Find where the given text appears and provide that cell's center as (X, Y) coordinate. 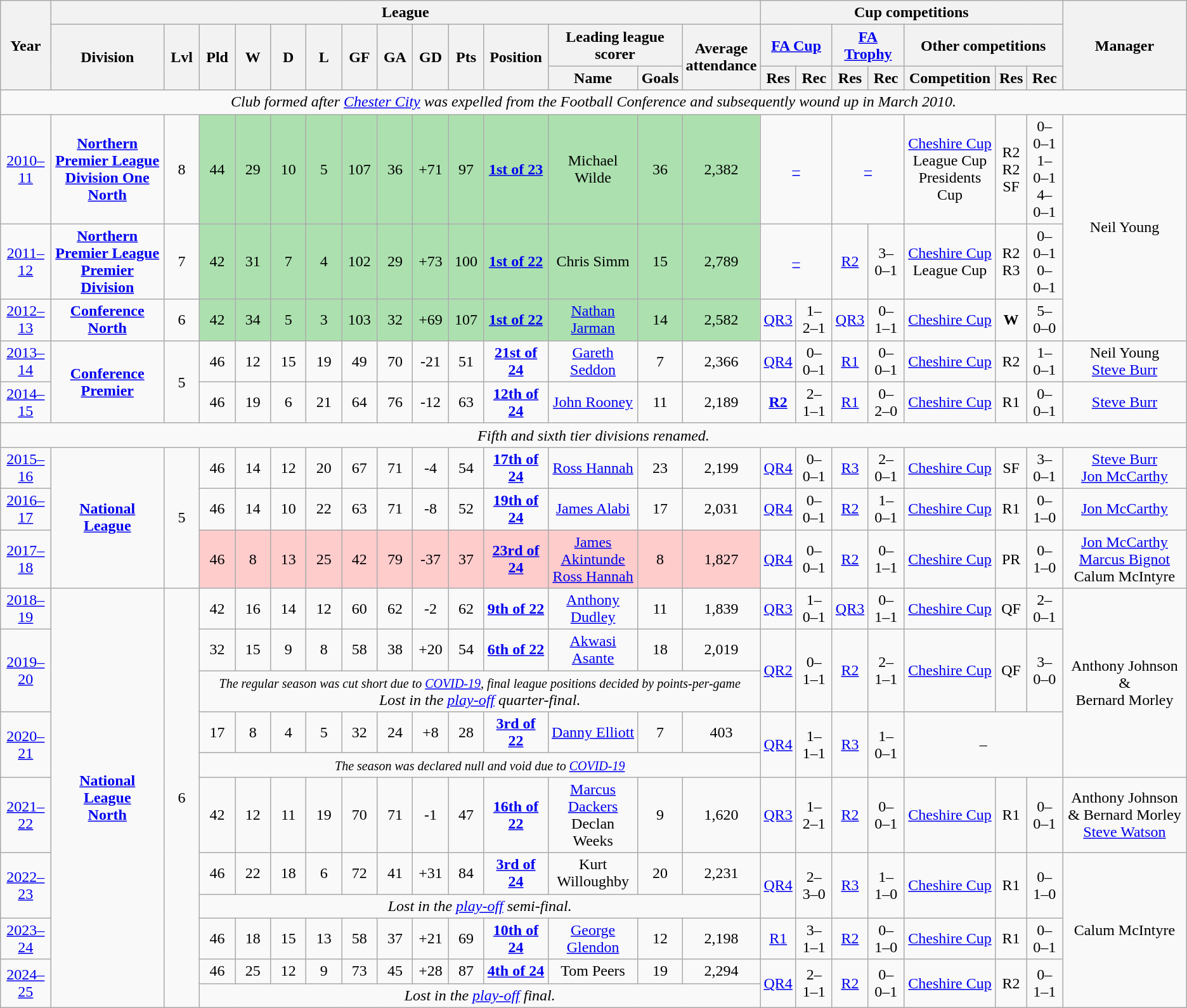
3–0–0 (1045, 671)
1st of 23 (516, 169)
45 (395, 971)
2–3–0 (814, 885)
Name (593, 78)
Steve Burr (1125, 402)
The regular season was cut short due to COVID-19, final league positions decided by points-per-gameLost in the play-off quarter-final. (480, 691)
Lost in the play-off semi-final. (480, 906)
Calum McIntyre (1125, 930)
+31 (431, 874)
Northern Premier LeagueDivision One North (108, 169)
24 (395, 733)
-1 (431, 815)
2013–14 (25, 361)
Club formed after Chester City was expelled from the Football Conference and subsequently wound up in March 2010. (593, 102)
2,189 (722, 402)
47 (466, 815)
Anthony Johnson&Bernard Morley (1125, 683)
3–1–1 (814, 938)
FA Cup (796, 46)
87 (466, 971)
Neil Young (1125, 227)
0–0–11–0–14–0–1 (1045, 169)
Averageattendance (722, 57)
-8 (431, 508)
2,582 (722, 320)
-2 (431, 609)
10th of 24 (516, 938)
2,198 (722, 938)
1,839 (722, 609)
GD (431, 57)
John Rooney (593, 402)
Cup competitions (912, 13)
NationalLeague (108, 517)
1–1–0 (886, 885)
D (289, 57)
Cheshire CupLeague Cup (950, 261)
Cheshire CupLeague CupPresidents Cup (950, 169)
Kurt Willoughby (593, 874)
5–0–0 (1045, 320)
23rd of 24 (516, 559)
-12 (431, 402)
Nathan Jarman (593, 320)
2,019 (722, 650)
0–0–10–0–1 (1045, 261)
2019–20 (25, 671)
Michael Wilde (593, 169)
2016–17 (25, 508)
Lvl (181, 57)
2020–21 (25, 744)
James Alabi (593, 508)
28 (466, 733)
2,789 (722, 261)
12th of 24 (516, 402)
Akwasi Asante (593, 650)
67 (360, 468)
38 (395, 650)
72 (360, 874)
64 (360, 402)
Division (108, 57)
60 (360, 609)
52 (466, 508)
2018–19 (25, 609)
James AkintundeRoss Hannah (593, 559)
21 (324, 402)
GF (360, 57)
2,199 (722, 468)
16th of 22 (516, 815)
21st of 24 (516, 361)
R2R2SF (1011, 169)
2021–22 (25, 815)
97 (466, 169)
103 (360, 320)
Northern Premier LeaguePremier Division (108, 261)
2011–12 (25, 261)
3 (324, 320)
2024–25 (25, 983)
19th of 24 (516, 508)
Ross Hannah (593, 468)
16 (253, 609)
3rd of 22 (516, 733)
R2R3 (1011, 261)
GA (395, 57)
L (324, 57)
PR (1011, 559)
+20 (431, 650)
41 (395, 874)
1,827 (722, 559)
Jon McCarthyMarcus BignotCalum McIntyre (1125, 559)
76 (395, 402)
403 (722, 733)
Goals (660, 78)
Lost in the play-off final. (480, 995)
Position (516, 57)
Anthony Dudley (593, 609)
Fifth and sixth tier divisions renamed. (593, 435)
69 (466, 938)
+69 (431, 320)
+8 (431, 733)
2,294 (722, 971)
49 (360, 361)
Leading league scorer (615, 46)
1–1–1 (814, 744)
-21 (431, 361)
Chris Simm (593, 261)
Jon McCarthy (1125, 508)
Marcus DackersDeclan Weeks (593, 815)
51 (466, 361)
Neil YoungSteve Burr (1125, 361)
9th of 22 (516, 609)
17th of 24 (516, 468)
3rd of 24 (516, 874)
4th of 24 (516, 971)
Other competitions (983, 46)
QR2 (778, 671)
NationalLeagueNorth (108, 798)
+21 (431, 938)
1,620 (722, 815)
2022–23 (25, 885)
Manager (1125, 46)
6th of 22 (516, 650)
2,031 (722, 508)
2,366 (722, 361)
73 (360, 971)
Pld (217, 57)
FA Trophy (867, 46)
2,231 (722, 874)
102 (360, 261)
0–2–0 (886, 402)
Tom Peers (593, 971)
2015–16 (25, 468)
-4 (431, 468)
100 (466, 261)
Anthony Johnson & Bernard MorleySteve Watson (1125, 815)
84 (466, 874)
+73 (431, 261)
George Glendon (593, 938)
2014–15 (25, 402)
SF (1011, 468)
The season was declared null and void due to COVID-19 (480, 765)
Conference North (108, 320)
31 (253, 261)
+71 (431, 169)
2023–24 (25, 938)
Danny Elliott (593, 733)
Year (25, 46)
Competition (950, 78)
2017–18 (25, 559)
Conference Premier (108, 382)
2012–13 (25, 320)
+28 (431, 971)
44 (217, 169)
2,382 (722, 169)
2010–11 (25, 169)
Pts (466, 57)
Gareth Seddon (593, 361)
34 (253, 320)
Steve BurrJon McCarthy (1125, 468)
-37 (431, 559)
League (406, 13)
79 (395, 559)
23 (660, 468)
